Output the (X, Y) coordinate of the center of the cell containing the given text.  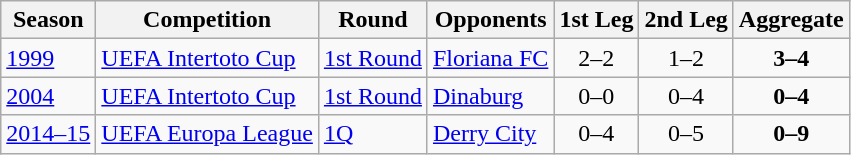
Competition (208, 20)
Round (372, 20)
2004 (48, 96)
2014–15 (48, 134)
1Q (372, 134)
2–2 (596, 58)
Opponents (490, 20)
Derry City (490, 134)
0–9 (791, 134)
Season (48, 20)
0–5 (686, 134)
1st Leg (596, 20)
Dinaburg (490, 96)
UEFA Europa League (208, 134)
0–0 (596, 96)
1999 (48, 58)
1–2 (686, 58)
Aggregate (791, 20)
Floriana FC (490, 58)
3–4 (791, 58)
2nd Leg (686, 20)
